Provide the [X, Y] coordinate of the cell's center where the given text is located.  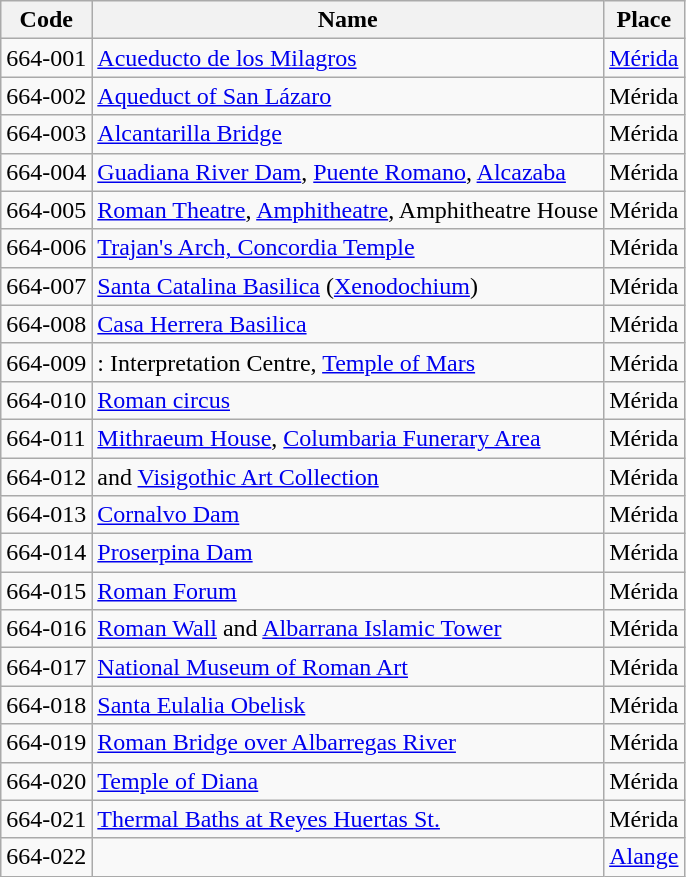
Roman circus [348, 400]
664-011 [46, 438]
Trajan's Arch, Concordia Temple [348, 248]
: Interpretation Centre, Temple of Mars [348, 362]
Roman Theatre, Amphitheatre, Amphitheatre House [348, 210]
664-017 [46, 667]
664-020 [46, 781]
664-013 [46, 515]
Santa Eulalia Obelisk [348, 705]
664-003 [46, 134]
664-021 [46, 819]
Code [46, 20]
664-016 [46, 629]
664-004 [46, 172]
National Museum of Roman Art [348, 667]
664-018 [46, 705]
664-009 [46, 362]
664-010 [46, 400]
664-022 [46, 857]
Cornalvo Dam [348, 515]
664-015 [46, 591]
and Visigothic Art Collection [348, 477]
Aqueduct of San Lázaro [348, 96]
Casa Herrera Basilica [348, 324]
Roman Wall and Albarrana Islamic Tower [348, 629]
664-006 [46, 248]
664-014 [46, 553]
Place [644, 20]
Thermal Baths at Reyes Huertas St. [348, 819]
Roman Bridge over Albarregas River [348, 743]
Name [348, 20]
Proserpina Dam [348, 553]
Roman Forum [348, 591]
664-019 [46, 743]
Guadiana River Dam, Puente Romano, Alcazaba [348, 172]
Alange [644, 857]
664-007 [46, 286]
664-001 [46, 58]
Santa Catalina Basilica (Xenodochium) [348, 286]
Alcantarilla Bridge [348, 134]
664-012 [46, 477]
664-002 [46, 96]
664-008 [46, 324]
Acueducto de los Milagros [348, 58]
Temple of Diana [348, 781]
664-005 [46, 210]
Mithraeum House, Columbaria Funerary Area [348, 438]
